Extract the (X, Y) coordinate from the center of the cell holding the provided text.  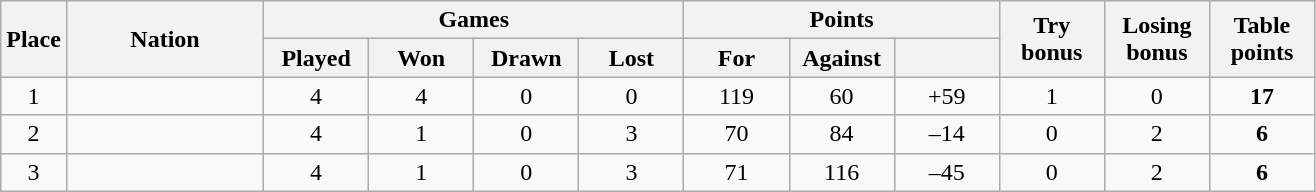
Drawn (526, 58)
Trybonus (1052, 39)
Place (34, 39)
Against (842, 58)
–45 (946, 172)
For (736, 58)
17 (1262, 96)
Tablepoints (1262, 39)
116 (842, 172)
71 (736, 172)
Played (316, 58)
119 (736, 96)
84 (842, 134)
Games (474, 20)
–14 (946, 134)
Nation (164, 39)
Losingbonus (1156, 39)
70 (736, 134)
+59 (946, 96)
Points (842, 20)
Won (422, 58)
60 (842, 96)
Lost (632, 58)
